Provide the (x, y) coordinate of the cell's center where the given text is located.  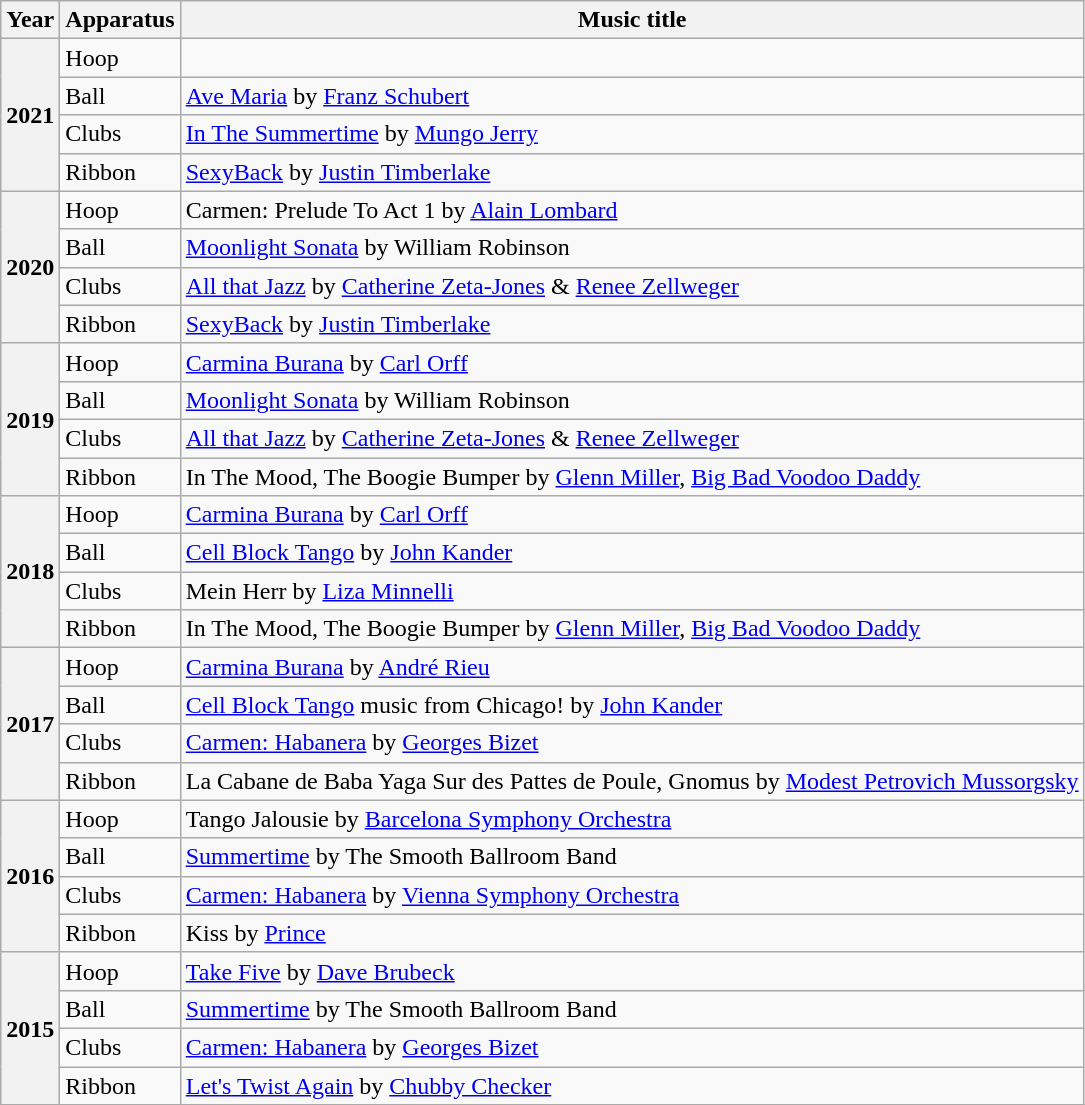
Carmina Burana by André Rieu (632, 667)
2016 (30, 876)
Year (30, 20)
2021 (30, 115)
2015 (30, 1028)
Cell Block Tango music from Chicago! by John Kander (632, 705)
Apparatus (120, 20)
La Cabane de Baba Yaga Sur des Pattes de Poule, Gnomus by Modest Petrovich Mussorgsky (632, 781)
Let's Twist Again by Chubby Checker (632, 1085)
2018 (30, 572)
2020 (30, 267)
Kiss by Prince (632, 933)
Tango Jalousie by Barcelona Symphony Orchestra (632, 819)
Mein Herr by Liza Minnelli (632, 591)
Take Five by Dave Brubeck (632, 971)
Carmen: Habanera by Vienna Symphony Orchestra (632, 895)
Carmen: Prelude To Act 1 by Alain Lombard (632, 210)
Music title (632, 20)
In The Summertime by Mungo Jerry (632, 134)
2019 (30, 419)
Ave Maria by Franz Schubert (632, 96)
Cell Block Tango by John Kander (632, 553)
2017 (30, 724)
